Identify which cell holds the provided text, then report its (x, y) central coordinate. 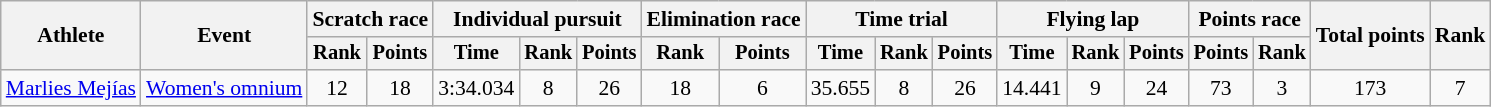
24 (1156, 88)
7 (1460, 88)
Flying lap (1092, 19)
Time trial (902, 19)
Scratch race (370, 19)
Women's omnium (224, 88)
3:34.034 (476, 88)
Individual pursuit (537, 19)
Points race (1250, 19)
173 (1370, 88)
73 (1221, 88)
35.655 (840, 88)
14.441 (1032, 88)
Total points (1370, 36)
Event (224, 36)
Elimination race (723, 19)
Marlies Mejías (71, 88)
Athlete (71, 36)
9 (1096, 88)
3 (1282, 88)
12 (336, 88)
6 (762, 88)
